Capture the cell that displays the provided text and extract its (X, Y) central coordinate. 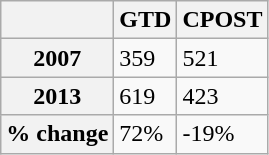
423 (222, 96)
359 (146, 58)
2013 (58, 96)
2007 (58, 58)
-19% (222, 134)
GTD (146, 20)
% change (58, 134)
521 (222, 58)
619 (146, 96)
72% (146, 134)
CPOST (222, 20)
